From the cell containing the given text, extract its center point as [x, y] coordinate. 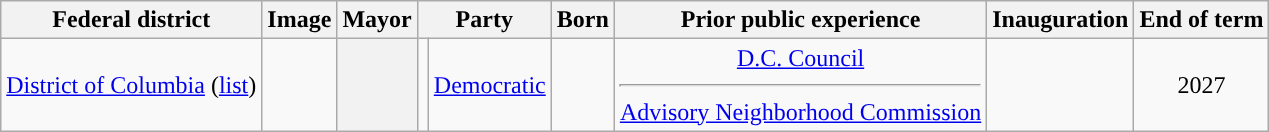
Democratic [490, 85]
Party [484, 20]
Mayor [377, 20]
Prior public experience [800, 20]
Image [300, 20]
End of term [1202, 20]
Inauguration [1060, 20]
2027 [1202, 85]
Born [582, 20]
District of Columbia (list) [132, 85]
Federal district [132, 20]
D.C. CouncilAdvisory Neighborhood Commission [800, 85]
